Return the [x, y] coordinate for the center point of the cell that contains the specified text.  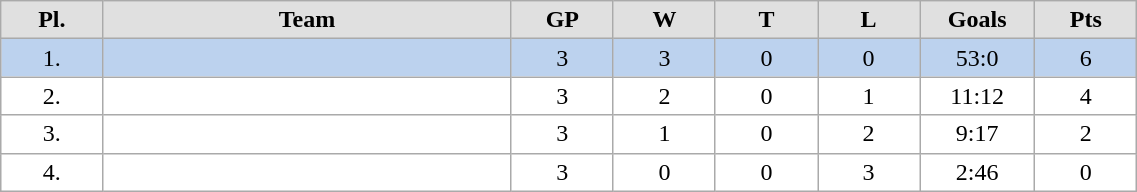
T [766, 20]
2:46 [978, 172]
11:12 [978, 96]
Pts [1086, 20]
53:0 [978, 58]
2. [52, 96]
Pl. [52, 20]
L [869, 20]
6 [1086, 58]
9:17 [978, 134]
3. [52, 134]
Team [307, 20]
1. [52, 58]
4. [52, 172]
W [664, 20]
4 [1086, 96]
GP [562, 20]
Goals [978, 20]
